From the cell containing the given text, extract its center point as [X, Y] coordinate. 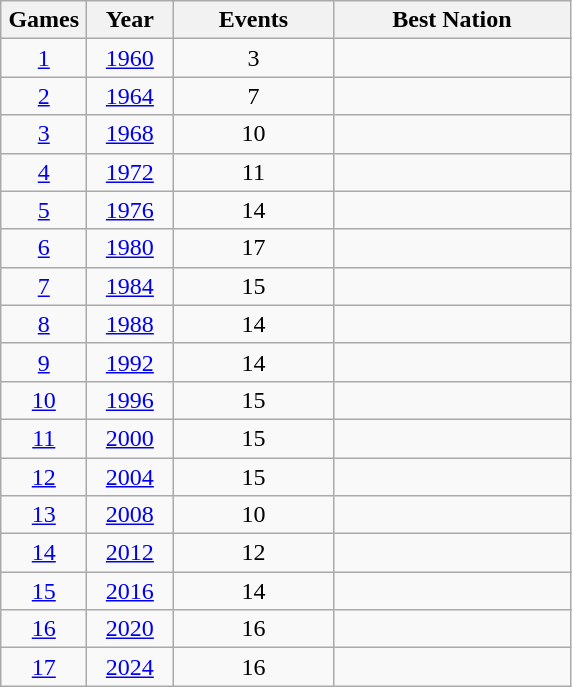
9 [44, 362]
8 [44, 324]
1976 [130, 210]
2020 [130, 629]
5 [44, 210]
1984 [130, 286]
6 [44, 248]
1960 [130, 58]
1972 [130, 172]
2 [44, 96]
Events [254, 20]
1 [44, 58]
2000 [130, 438]
1964 [130, 96]
1988 [130, 324]
13 [44, 515]
2008 [130, 515]
2012 [130, 553]
2016 [130, 591]
2024 [130, 667]
2004 [130, 477]
Games [44, 20]
1968 [130, 134]
1992 [130, 362]
1996 [130, 400]
Best Nation [452, 20]
4 [44, 172]
Year [130, 20]
1980 [130, 248]
